Search for the cell housing the specified text and yield its (x, y) center coordinate. 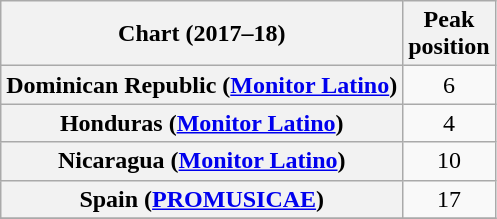
Spain (PROMUSICAE) (202, 199)
10 (449, 161)
Peakposition (449, 34)
17 (449, 199)
Honduras (Monitor Latino) (202, 123)
Nicaragua (Monitor Latino) (202, 161)
4 (449, 123)
Chart (2017–18) (202, 34)
Dominican Republic (Monitor Latino) (202, 85)
6 (449, 85)
